Return (x, y) of the center of cell containing provided text 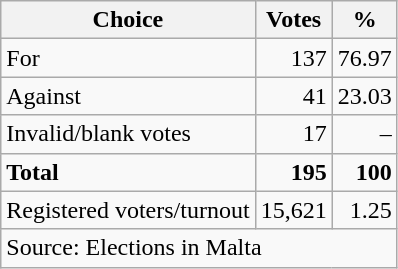
41 (294, 96)
– (364, 134)
76.97 (364, 58)
Registered voters/turnout (128, 210)
For (128, 58)
17 (294, 134)
1.25 (364, 210)
100 (364, 172)
Source: Elections in Malta (199, 248)
Choice (128, 20)
Invalid/blank votes (128, 134)
Total (128, 172)
195 (294, 172)
Votes (294, 20)
Against (128, 96)
23.03 (364, 96)
15,621 (294, 210)
137 (294, 58)
% (364, 20)
